Find where the given text appears and provide that cell's center as [X, Y] coordinate. 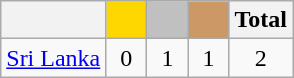
0 [126, 58]
Sri Lanka [54, 58]
Total [261, 20]
2 [261, 58]
